Search for the cell housing the specified text and yield its (x, y) center coordinate. 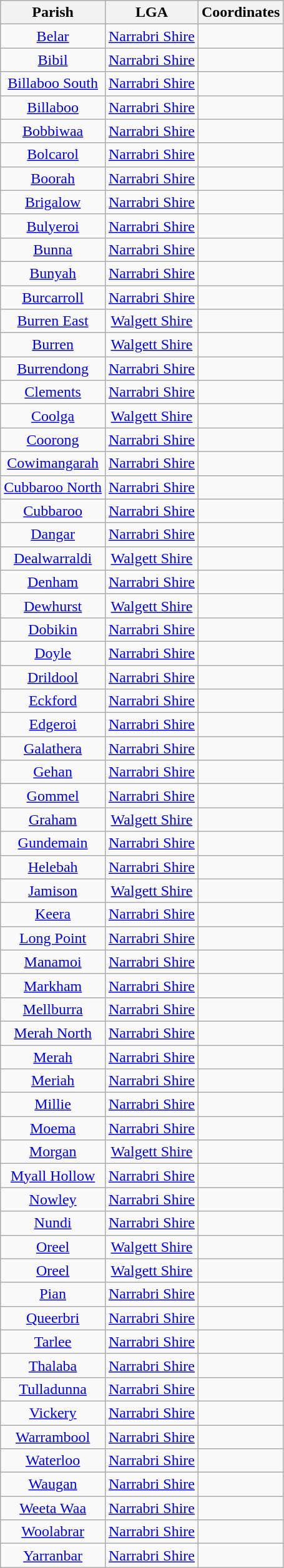
Morgan (53, 1152)
Queerbri (53, 1318)
Dealwarraldi (53, 558)
Galathera (53, 748)
Woolabrar (53, 1532)
Brigalow (53, 202)
Burrendong (53, 369)
Tulladunna (53, 1389)
Thalaba (53, 1365)
Jamison (53, 891)
Merah North (53, 1033)
Denham (53, 582)
Dewhurst (53, 606)
Helebah (53, 867)
Doyle (53, 653)
Clements (53, 392)
Belar (53, 36)
Dangar (53, 535)
Burren East (53, 321)
Myall Hollow (53, 1176)
Dobikin (53, 629)
Keera (53, 914)
Parish (53, 12)
Merah (53, 1057)
Billaboo (53, 107)
Bobbiwaa (53, 131)
Coorong (53, 440)
Waugan (53, 1484)
Moema (53, 1128)
Markham (53, 985)
Warrambool (53, 1436)
Long Point (53, 938)
Pian (53, 1294)
Drildool (53, 677)
Yarranbar (53, 1556)
Boorah (53, 178)
Meriah (53, 1081)
Coordinates (240, 12)
Mellburra (53, 1009)
Cubbaroo (53, 511)
Nundi (53, 1223)
Tarlee (53, 1342)
LGA (151, 12)
Bibil (53, 60)
Bulyeroi (53, 226)
Edgeroi (53, 725)
Waterloo (53, 1461)
Burcarroll (53, 298)
Cubbaroo North (53, 487)
Vickery (53, 1413)
Cowimangarah (53, 463)
Coolga (53, 416)
Billaboo South (53, 84)
Nowley (53, 1199)
Gommel (53, 796)
Graham (53, 820)
Eckford (53, 701)
Bunna (53, 249)
Manamoi (53, 962)
Weeta Waa (53, 1508)
Bunyah (53, 273)
Bolcarol (53, 155)
Gehan (53, 772)
Burren (53, 345)
Gundemain (53, 843)
Millie (53, 1105)
